Return the [X, Y] coordinate for the center point of the cell that contains the specified text.  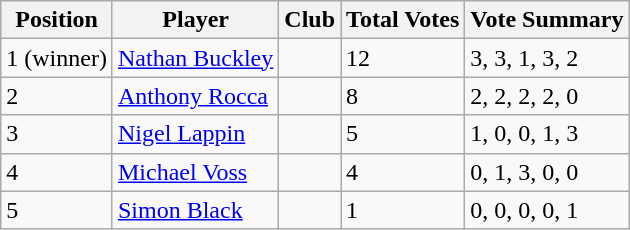
0, 1, 3, 0, 0 [547, 172]
3, 3, 1, 3, 2 [547, 58]
2 [57, 96]
1, 0, 0, 1, 3 [547, 134]
Club [310, 20]
Simon Black [195, 210]
1 [403, 210]
Vote Summary [547, 20]
Michael Voss [195, 172]
Nigel Lappin [195, 134]
Anthony Rocca [195, 96]
8 [403, 96]
12 [403, 58]
1 (winner) [57, 58]
Player [195, 20]
Nathan Buckley [195, 58]
0, 0, 0, 0, 1 [547, 210]
3 [57, 134]
2, 2, 2, 2, 0 [547, 96]
Total Votes [403, 20]
Position [57, 20]
